Return the (X, Y) coordinate for the center point of the cell that contains the specified text.  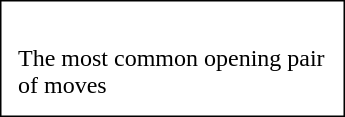
The most common opening pair of moves (172, 58)
